Provide the (X, Y) coordinate of the cell's center where the given text is located.  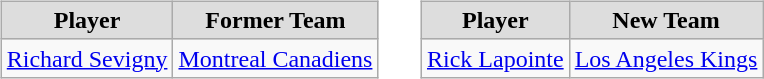
Richard Sevigny (87, 58)
Los Angeles Kings (666, 58)
Montreal Canadiens (276, 58)
Rick Lapointe (495, 58)
Former Team (276, 20)
New Team (666, 20)
